Identify which cell holds the provided text, then report its (x, y) central coordinate. 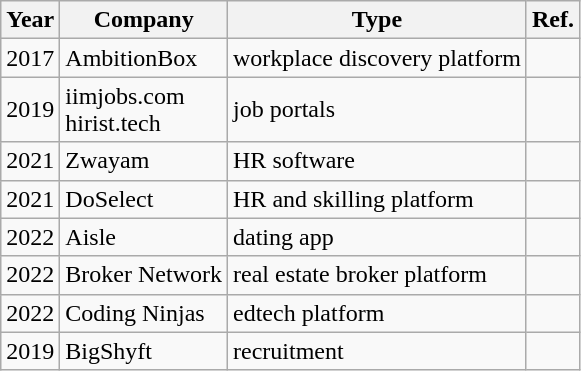
job portals (378, 110)
edtech platform (378, 313)
Zwayam (144, 161)
BigShyft (144, 351)
Type (378, 20)
HR software (378, 161)
Company (144, 20)
DoSelect (144, 199)
Ref. (552, 20)
iimjobs.comhirist.tech (144, 110)
HR and skilling platform (378, 199)
Aisle (144, 237)
real estate broker platform (378, 275)
Broker Network (144, 275)
recruitment (378, 351)
Coding Ninjas (144, 313)
dating app (378, 237)
AmbitionBox (144, 58)
Year (30, 20)
workplace discovery platform (378, 58)
2017 (30, 58)
